Return the (X, Y) coordinate for the center point of the cell that contains the specified text.  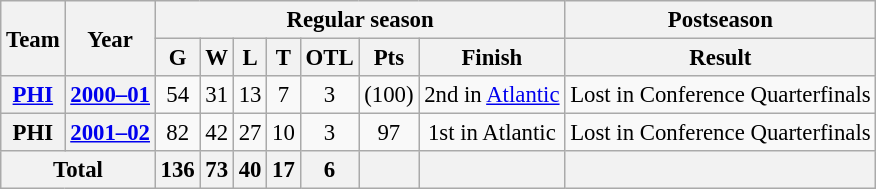
97 (389, 133)
T (284, 58)
54 (178, 95)
13 (250, 95)
136 (178, 170)
L (250, 58)
82 (178, 133)
6 (330, 170)
40 (250, 170)
27 (250, 133)
(100) (389, 95)
31 (216, 95)
OTL (330, 58)
Year (110, 38)
G (178, 58)
1st in Atlantic (492, 133)
Regular season (360, 20)
W (216, 58)
Total (78, 170)
2001–02 (110, 133)
Finish (492, 58)
2nd in Atlantic (492, 95)
Pts (389, 58)
Postseason (720, 20)
10 (284, 133)
2000–01 (110, 95)
17 (284, 170)
Result (720, 58)
42 (216, 133)
Team (33, 38)
7 (284, 95)
73 (216, 170)
